Determine the [X, Y] coordinate at the center of the cell enclosing the given text.  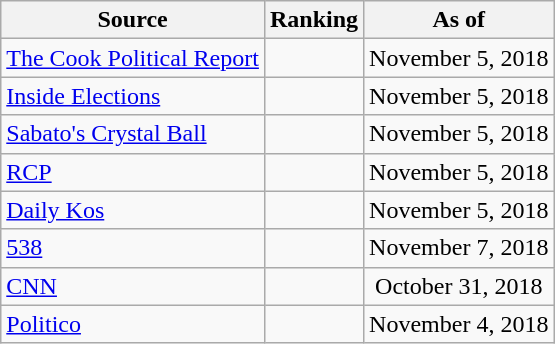
RCP [133, 172]
CNN [133, 286]
Sabato's Crystal Ball [133, 134]
538 [133, 248]
October 31, 2018 [459, 286]
Daily Kos [133, 210]
Ranking [314, 20]
Politico [133, 324]
The Cook Political Report [133, 58]
Source [133, 20]
November 4, 2018 [459, 324]
November 7, 2018 [459, 248]
Inside Elections [133, 96]
As of [459, 20]
